Pinpoint the cell where the given text exists, returning its [X, Y] midpoint coordinate. 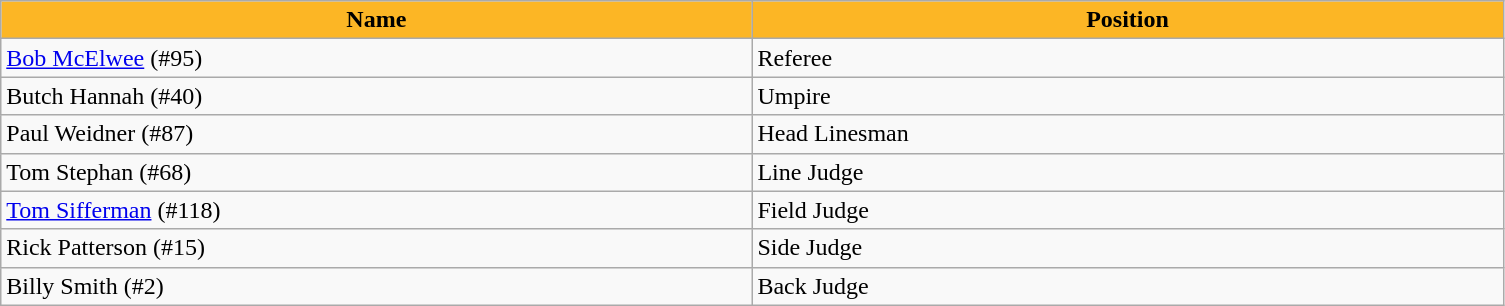
Name [376, 20]
Tom Sifferman (#118) [376, 210]
Line Judge [1128, 172]
Field Judge [1128, 210]
Side Judge [1128, 248]
Referee [1128, 58]
Bob McElwee (#95) [376, 58]
Butch Hannah (#40) [376, 96]
Paul Weidner (#87) [376, 134]
Position [1128, 20]
Tom Stephan (#68) [376, 172]
Umpire [1128, 96]
Billy Smith (#2) [376, 286]
Rick Patterson (#15) [376, 248]
Back Judge [1128, 286]
Head Linesman [1128, 134]
